Search for the cell housing the specified text and yield its (X, Y) center coordinate. 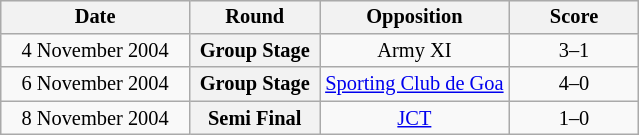
Sporting Club de Goa (415, 84)
Score (574, 17)
4 November 2004 (95, 51)
Semi Final (255, 118)
1–0 (574, 118)
8 November 2004 (95, 118)
Date (95, 17)
6 November 2004 (95, 84)
JCT (415, 118)
Round (255, 17)
3–1 (574, 51)
Army XI (415, 51)
Opposition (415, 17)
4–0 (574, 84)
